Extract the (x, y) coordinate from the center of the cell holding the provided text.  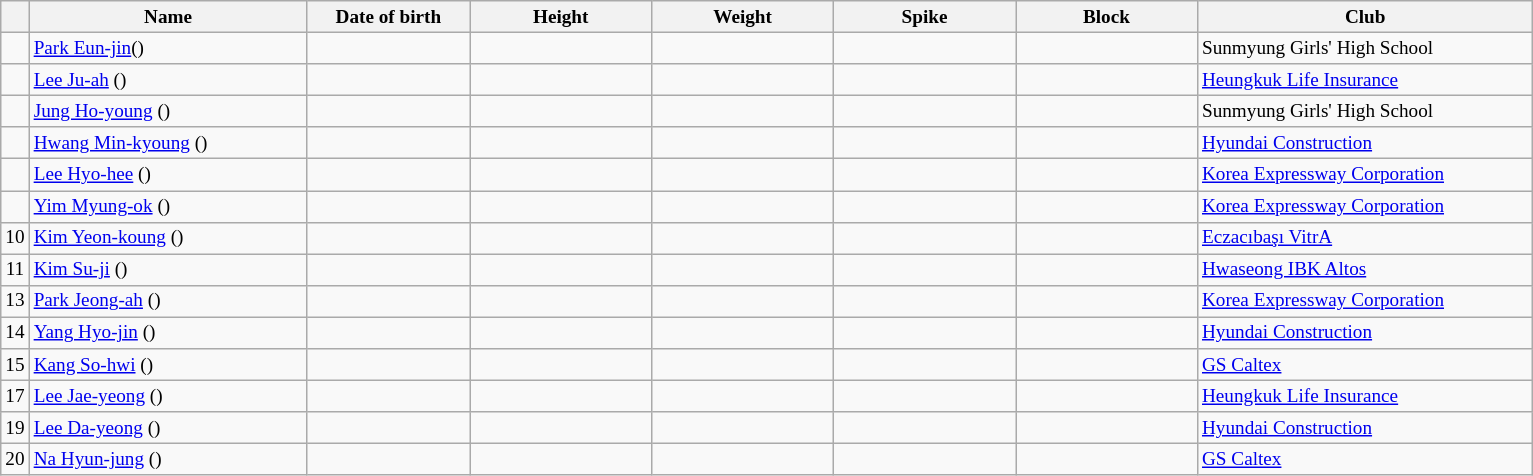
Park Eun-jin() (168, 48)
Lee Jae-yeong () (168, 396)
Block (1107, 17)
20 (15, 460)
Eczacıbaşı VitrA (1365, 238)
Jung Ho-young () (168, 111)
Hwang Min-kyoung () (168, 143)
Date of birth (388, 17)
Park Jeong-ah () (168, 301)
Kang So-hwi () (168, 365)
Hwaseong IBK Altos (1365, 270)
17 (15, 396)
13 (15, 301)
Name (168, 17)
15 (15, 365)
10 (15, 238)
14 (15, 333)
Yang Hyo-jin () (168, 333)
Yim Myung-ok () (168, 206)
Lee Da-yeong () (168, 428)
Spike (925, 17)
Club (1365, 17)
Na Hyun-jung () (168, 460)
19 (15, 428)
Weight (743, 17)
Lee Hyo-hee () (168, 175)
Kim Yeon-koung () (168, 238)
Height (561, 17)
Kim Su-ji () (168, 270)
Lee Ju-ah () (168, 80)
11 (15, 270)
